Determine the (x, y) coordinate at the center of the cell enclosing the given text.  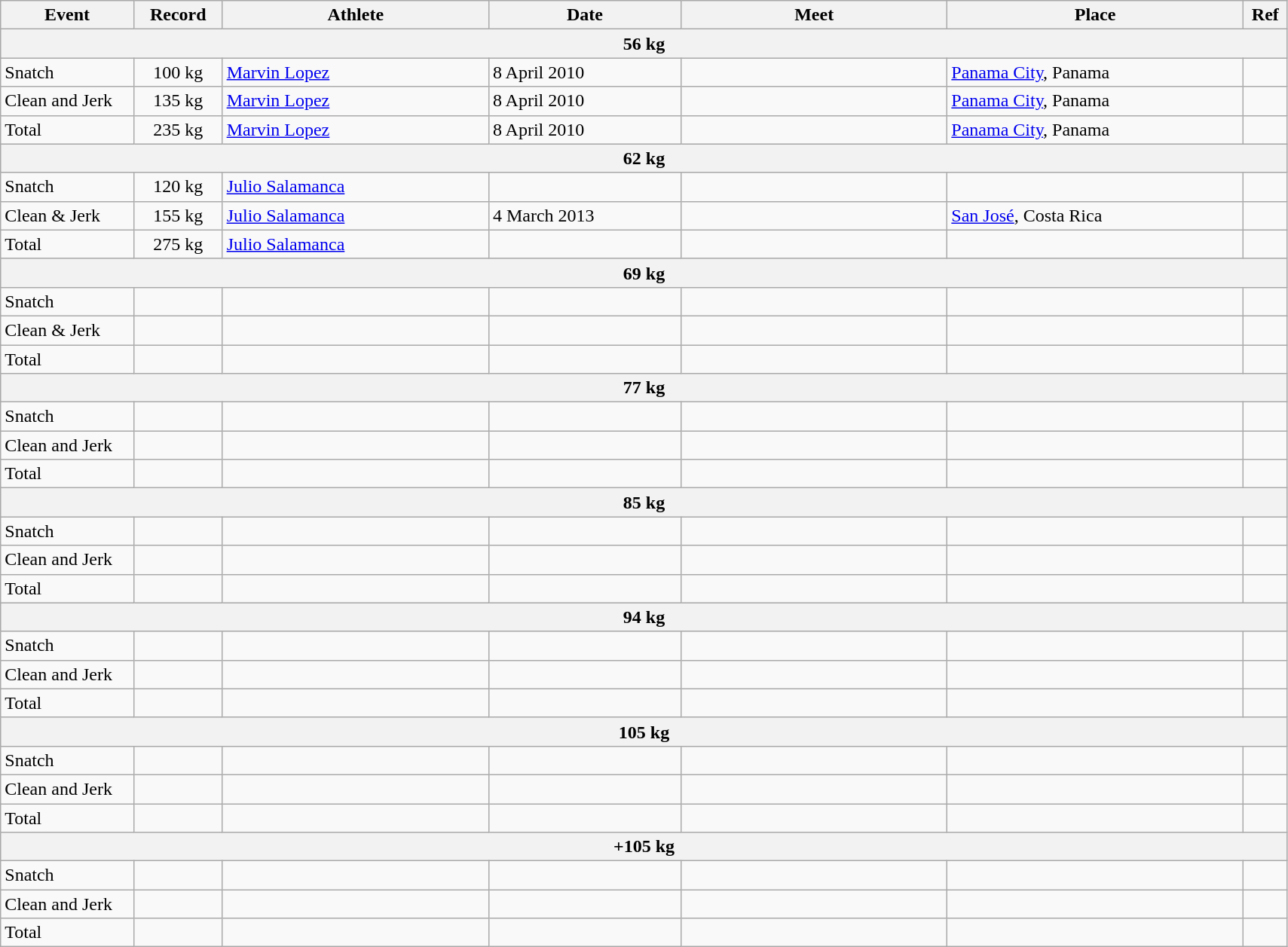
94 kg (644, 617)
Meet (814, 15)
Record (178, 15)
155 kg (178, 215)
Athlete (356, 15)
275 kg (178, 244)
135 kg (178, 101)
Place (1096, 15)
120 kg (178, 187)
4 March 2013 (585, 215)
62 kg (644, 158)
235 kg (178, 130)
+105 kg (644, 847)
Date (585, 15)
Event (68, 15)
85 kg (644, 503)
105 kg (644, 732)
100 kg (178, 72)
69 kg (644, 273)
77 kg (644, 388)
Ref (1265, 15)
San José, Costa Rica (1096, 215)
56 kg (644, 44)
